Determine the [X, Y] coordinate at the center of the cell enclosing the given text.  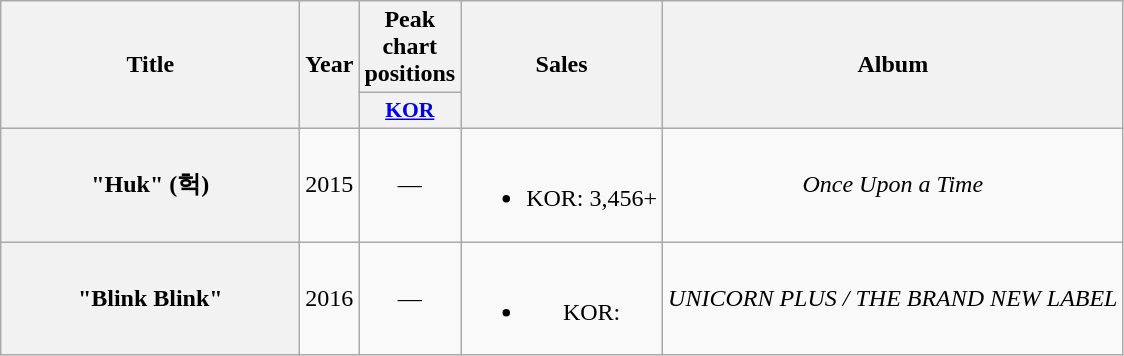
Title [150, 65]
2016 [330, 298]
KOR [410, 111]
Peak chart positions [410, 47]
Year [330, 65]
2015 [330, 184]
"Huk" (헉) [150, 184]
"Blink Blink" [150, 298]
Album [893, 65]
KOR: [562, 298]
KOR: 3,456+ [562, 184]
Sales [562, 65]
UNICORN PLUS / THE BRAND NEW LABEL [893, 298]
Once Upon a Time [893, 184]
